Output the [x, y] coordinate of the center of the cell containing the given text.  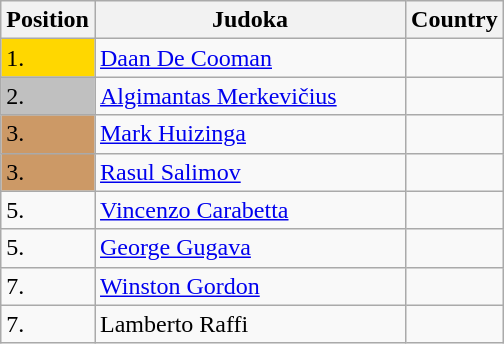
Mark Huizinga [250, 134]
Country [455, 20]
Rasul Salimov [250, 172]
Lamberto Raffi [250, 324]
Position [48, 20]
Daan De Cooman [250, 58]
Winston Gordon [250, 286]
2. [48, 96]
1. [48, 58]
Judoka [250, 20]
Algimantas Merkevičius [250, 96]
George Gugava [250, 248]
Vincenzo Carabetta [250, 210]
